Return the [x, y] coordinate for the center point of the cell that contains the specified text.  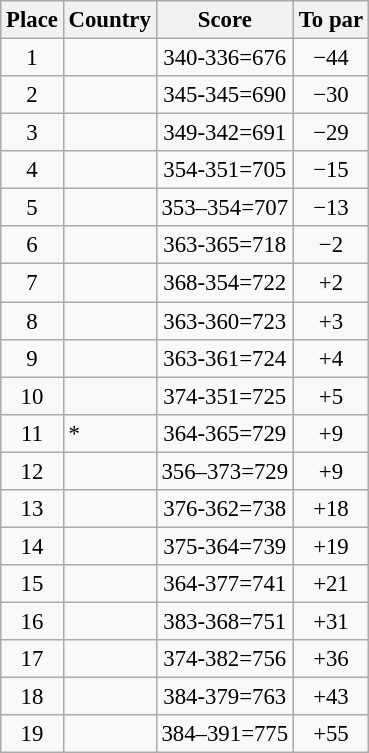
374-382=756 [224, 659]
−44 [330, 58]
8 [32, 321]
376-362=738 [224, 509]
15 [32, 584]
+3 [330, 321]
1 [32, 58]
12 [32, 471]
10 [32, 396]
−2 [330, 245]
17 [32, 659]
13 [32, 509]
9 [32, 358]
+5 [330, 396]
364-365=729 [224, 433]
* [110, 433]
+31 [330, 621]
−30 [330, 95]
4 [32, 170]
+55 [330, 734]
375-364=739 [224, 546]
5 [32, 208]
Country [110, 20]
368-354=722 [224, 283]
−29 [330, 133]
7 [32, 283]
+4 [330, 358]
+36 [330, 659]
374-351=725 [224, 396]
18 [32, 697]
363-365=718 [224, 245]
+43 [330, 697]
354-351=705 [224, 170]
+21 [330, 584]
−15 [330, 170]
19 [32, 734]
3 [32, 133]
353–354=707 [224, 208]
6 [32, 245]
363-360=723 [224, 321]
383-368=751 [224, 621]
Place [32, 20]
345-345=690 [224, 95]
To par [330, 20]
384-379=763 [224, 697]
16 [32, 621]
2 [32, 95]
+2 [330, 283]
Score [224, 20]
384–391=775 [224, 734]
+18 [330, 509]
364-377=741 [224, 584]
−13 [330, 208]
363-361=724 [224, 358]
11 [32, 433]
+19 [330, 546]
356–373=729 [224, 471]
14 [32, 546]
340-336=676 [224, 58]
349-342=691 [224, 133]
